Capture the cell that displays the provided text and extract its (x, y) central coordinate. 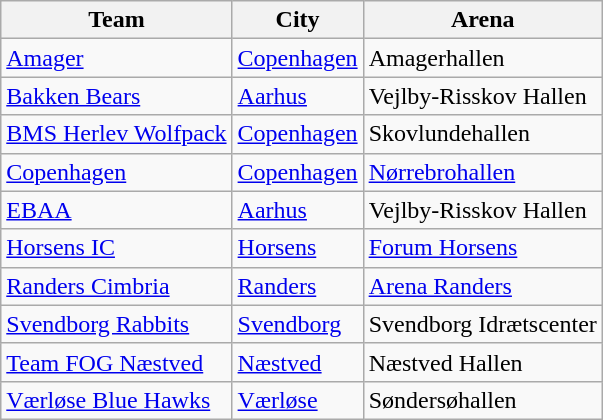
Amager (116, 58)
Horsens IC (116, 248)
Svendborg (298, 324)
Værløse Blue Hawks (116, 400)
Svendborg Rabbits (116, 324)
EBAA (116, 210)
Nørrebrohallen (482, 172)
Randers (298, 286)
Randers Cimbria (116, 286)
BMS Herlev Wolfpack (116, 134)
Team (116, 20)
Næstved Hallen (482, 362)
Bakken Bears (116, 96)
Arena (482, 20)
Forum Horsens (482, 248)
Skovlundehallen (482, 134)
Værløse (298, 400)
Team FOG Næstved (116, 362)
City (298, 20)
Horsens (298, 248)
Næstved (298, 362)
Amagerhallen (482, 58)
Søndersøhallen (482, 400)
Arena Randers (482, 286)
Svendborg Idrætscenter (482, 324)
